Identify which cell holds the provided text, then report its [x, y] central coordinate. 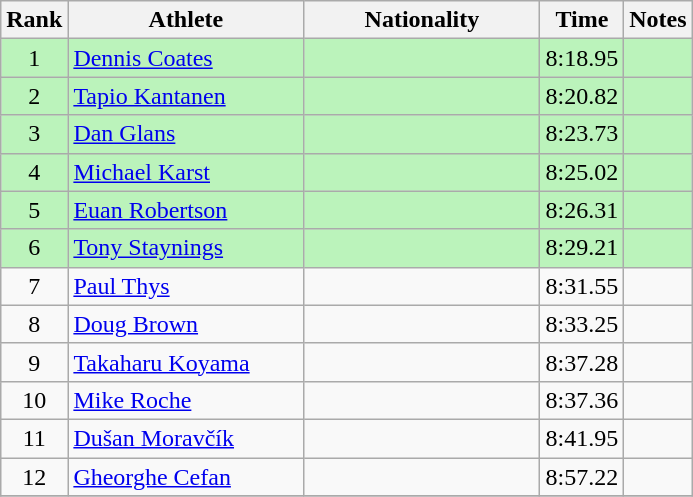
Nationality [422, 20]
8:37.28 [582, 362]
3 [34, 134]
Gheorghe Cefan [186, 477]
8 [34, 324]
Paul Thys [186, 286]
12 [34, 477]
8:25.02 [582, 172]
8:20.82 [582, 96]
Dennis Coates [186, 58]
Time [582, 20]
1 [34, 58]
8:29.21 [582, 248]
10 [34, 400]
2 [34, 96]
8:41.95 [582, 438]
Michael Karst [186, 172]
Rank [34, 20]
8:23.73 [582, 134]
Euan Robertson [186, 210]
4 [34, 172]
7 [34, 286]
Takaharu Koyama [186, 362]
8:26.31 [582, 210]
9 [34, 362]
5 [34, 210]
Tapio Kantanen [186, 96]
Dušan Moravčík [186, 438]
11 [34, 438]
Athlete [186, 20]
Notes [658, 20]
Doug Brown [186, 324]
6 [34, 248]
Mike Roche [186, 400]
8:37.36 [582, 400]
8:33.25 [582, 324]
Tony Staynings [186, 248]
8:18.95 [582, 58]
8:57.22 [582, 477]
8:31.55 [582, 286]
Dan Glans [186, 134]
